Pinpoint the cell where the given text exists, returning its (x, y) midpoint coordinate. 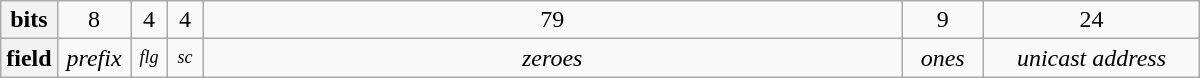
79 (552, 20)
prefix (94, 58)
sc (185, 58)
bits (29, 20)
ones (943, 58)
unicast address (1092, 58)
flg (149, 58)
9 (943, 20)
field (29, 58)
zeroes (552, 58)
8 (94, 20)
24 (1092, 20)
